For the text-containing cell, return its midpoint in (X, Y) coordinate format. 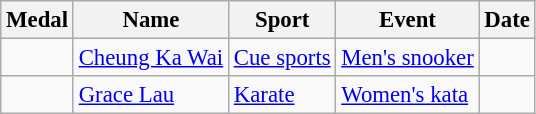
Karate (282, 95)
Name (150, 20)
Cheung Ka Wai (150, 58)
Grace Lau (150, 95)
Medal (38, 20)
Date (507, 20)
Event (408, 20)
Cue sports (282, 58)
Women's kata (408, 95)
Men's snooker (408, 58)
Sport (282, 20)
